Extract the [X, Y] coordinate from the center of the cell holding the provided text.  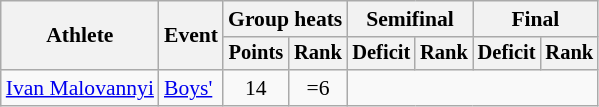
Group heats [285, 19]
=6 [318, 88]
Semifinal [410, 19]
Boys' [191, 88]
Event [191, 36]
Ivan Malovannyi [80, 88]
Athlete [80, 36]
Final [536, 19]
Points [256, 54]
14 [256, 88]
